Identify which cell holds the provided text, then report its (X, Y) central coordinate. 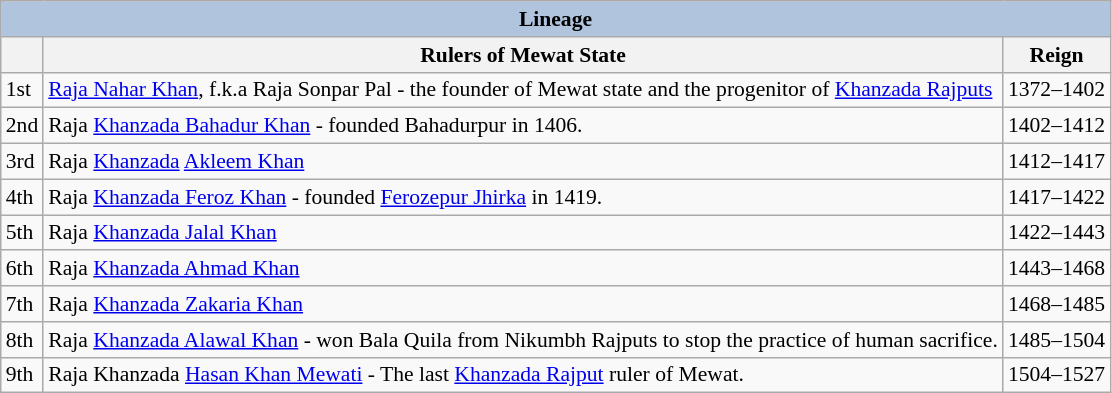
2nd (22, 126)
3rd (22, 162)
Raja Khanzada Zakaria Khan (523, 304)
8th (22, 340)
Raja Nahar Khan, f.k.a Raja Sonpar Pal - the founder of Mewat state and the progenitor of Khanzada Rajputs (523, 90)
4th (22, 197)
Raja Khanzada Akleem Khan (523, 162)
Raja Khanzada Jalal Khan (523, 233)
1417–1422 (1056, 197)
1402–1412 (1056, 126)
7th (22, 304)
1st (22, 90)
5th (22, 233)
Rulers of Mewat State (523, 55)
Raja Khanzada Feroz Khan - founded Ferozepur Jhirka in 1419. (523, 197)
Reign (1056, 55)
1422–1443 (1056, 233)
9th (22, 375)
1372–1402 (1056, 90)
1504–1527 (1056, 375)
1485–1504 (1056, 340)
6th (22, 269)
Lineage (556, 19)
Raja Khanzada Ahmad Khan (523, 269)
1412–1417 (1056, 162)
Raja Khanzada Bahadur Khan - founded Bahadurpur in 1406. (523, 126)
1443–1468 (1056, 269)
Raja Khanzada Hasan Khan Mewati - The last Khanzada Rajput ruler of Mewat. (523, 375)
Raja Khanzada Alawal Khan - won Bala Quila from Nikumbh Rajputs to stop the practice of human sacrifice. (523, 340)
1468–1485 (1056, 304)
